Provide the (X, Y) coordinate of the cell's center where the given text is located.  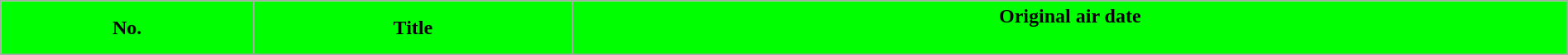
Title (413, 28)
Original air date (1070, 28)
No. (127, 28)
